For the text-containing cell, return its midpoint in (x, y) coordinate format. 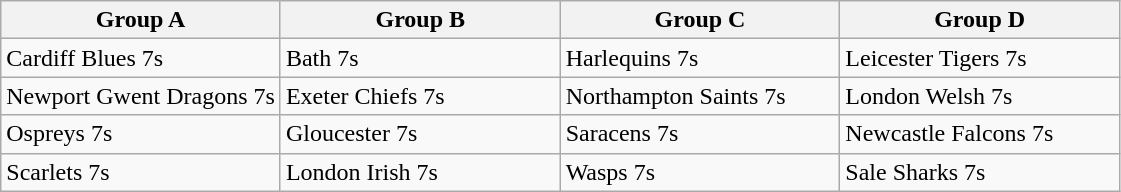
Group B (420, 20)
Cardiff Blues 7s (141, 58)
Ospreys 7s (141, 134)
Group D (980, 20)
Wasps 7s (700, 172)
Group A (141, 20)
Newport Gwent Dragons 7s (141, 96)
Gloucester 7s (420, 134)
Harlequins 7s (700, 58)
Northampton Saints 7s (700, 96)
Scarlets 7s (141, 172)
London Irish 7s (420, 172)
Exeter Chiefs 7s (420, 96)
Group C (700, 20)
Leicester Tigers 7s (980, 58)
Sale Sharks 7s (980, 172)
Bath 7s (420, 58)
Saracens 7s (700, 134)
London Welsh 7s (980, 96)
Newcastle Falcons 7s (980, 134)
